Search for the cell housing the specified text and yield its (x, y) center coordinate. 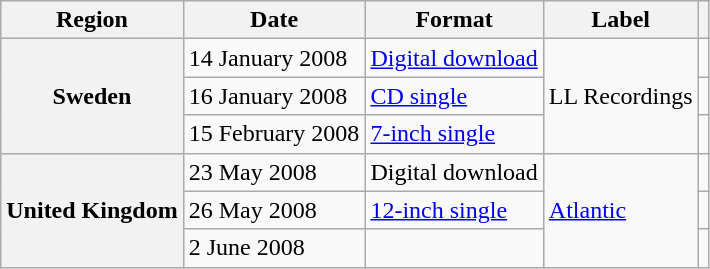
Format (454, 20)
LL Recordings (620, 96)
16 January 2008 (274, 96)
15 February 2008 (274, 134)
Region (92, 20)
CD single (454, 96)
7-inch single (454, 134)
14 January 2008 (274, 58)
2 June 2008 (274, 248)
United Kingdom (92, 210)
Date (274, 20)
26 May 2008 (274, 210)
Atlantic (620, 210)
Label (620, 20)
23 May 2008 (274, 172)
Sweden (92, 96)
12-inch single (454, 210)
